Pinpoint the cell where the given text exists, returning its (X, Y) midpoint coordinate. 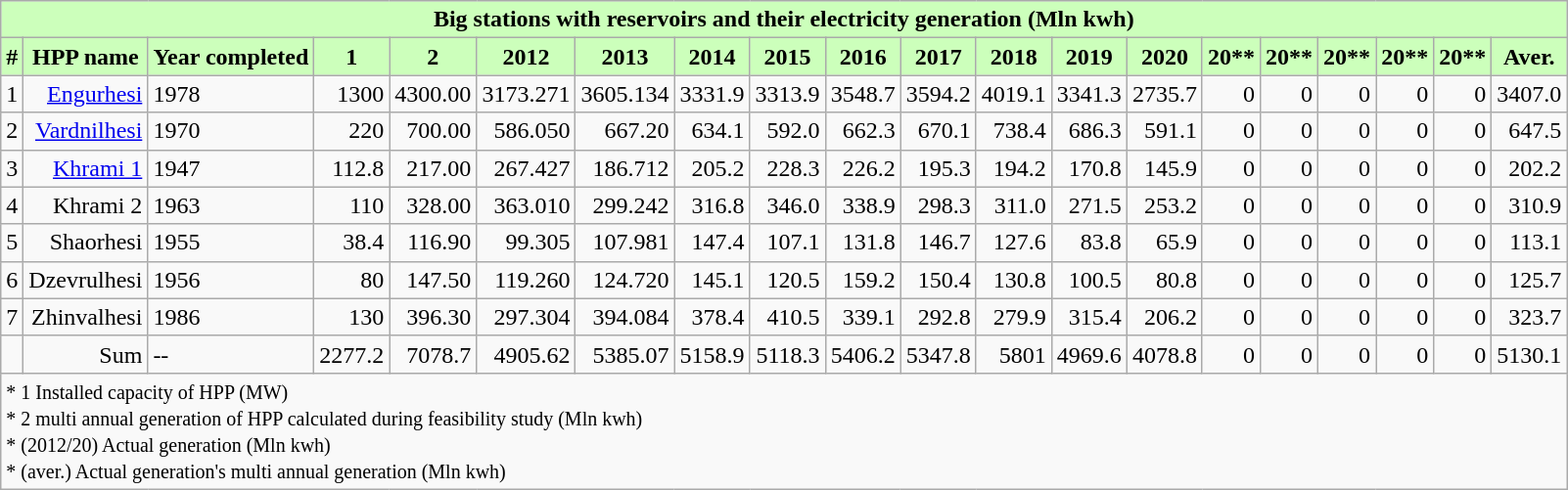
5158.9 (713, 354)
2735.7 (1165, 94)
4300.00 (433, 94)
1300 (352, 94)
186.712 (624, 168)
378.4 (713, 317)
2277.2 (352, 354)
3605.134 (624, 94)
226.2 (863, 168)
-- (231, 354)
3 (12, 168)
80.8 (1165, 280)
130 (352, 317)
3173.271 (527, 94)
1956 (231, 280)
2016 (863, 57)
3313.9 (787, 94)
124.720 (624, 280)
5801 (1014, 354)
170.8 (1088, 168)
110 (352, 205)
5130.1 (1529, 354)
146.7 (938, 243)
5385.07 (624, 354)
145.1 (713, 280)
2020 (1165, 57)
Sum (86, 354)
299.242 (624, 205)
3548.7 (863, 94)
65.9 (1165, 243)
38.4 (352, 243)
253.2 (1165, 205)
# (12, 57)
116.90 (433, 243)
363.010 (527, 205)
120.5 (787, 280)
634.1 (713, 131)
2019 (1088, 57)
113.1 (1529, 243)
338.9 (863, 205)
1978 (231, 94)
700.00 (433, 131)
1986 (231, 317)
410.5 (787, 317)
145.9 (1165, 168)
194.2 (1014, 168)
127.6 (1014, 243)
Zhinvalhesi (86, 317)
107.1 (787, 243)
7 (12, 317)
5347.8 (938, 354)
195.3 (938, 168)
670.1 (938, 131)
Vardnilhesi (86, 131)
298.3 (938, 205)
228.3 (787, 168)
5 (12, 243)
Year completed (231, 57)
310.9 (1529, 205)
271.5 (1088, 205)
80 (352, 280)
119.260 (527, 280)
4969.6 (1088, 354)
346.0 (787, 205)
2013 (624, 57)
131.8 (863, 243)
Engurhesi (86, 94)
4019.1 (1014, 94)
205.2 (713, 168)
4905.62 (527, 354)
1970 (231, 131)
3341.3 (1088, 94)
Khrami 1 (86, 168)
2017 (938, 57)
217.00 (433, 168)
Khrami 2 (86, 205)
2012 (527, 57)
5406.2 (863, 354)
394.084 (624, 317)
2015 (787, 57)
99.305 (527, 243)
328.00 (433, 205)
206.2 (1165, 317)
125.7 (1529, 280)
3594.2 (938, 94)
5118.3 (787, 354)
Aver. (1529, 57)
Dzevrulhesi (86, 280)
2018 (1014, 57)
662.3 (863, 131)
1955 (231, 243)
292.8 (938, 317)
220 (352, 131)
7078.7 (433, 354)
316.8 (713, 205)
323.7 (1529, 317)
112.8 (352, 168)
4078.8 (1165, 354)
267.427 (527, 168)
3331.9 (713, 94)
686.3 (1088, 131)
1963 (231, 205)
83.8 (1088, 243)
100.5 (1088, 280)
159.2 (863, 280)
667.20 (624, 131)
315.4 (1088, 317)
1947 (231, 168)
592.0 (787, 131)
339.1 (863, 317)
130.8 (1014, 280)
Big stations with reservoirs and their electricity generation (Mln kwh) (784, 20)
4 (12, 205)
738.4 (1014, 131)
647.5 (1529, 131)
202.2 (1529, 168)
311.0 (1014, 205)
3407.0 (1529, 94)
2014 (713, 57)
591.1 (1165, 131)
147.50 (433, 280)
147.4 (713, 243)
6 (12, 280)
107.981 (624, 243)
396.30 (433, 317)
150.4 (938, 280)
279.9 (1014, 317)
586.050 (527, 131)
297.304 (527, 317)
HPP name (86, 57)
Shaorhesi (86, 243)
